Search for the cell housing the specified text and yield its (x, y) center coordinate. 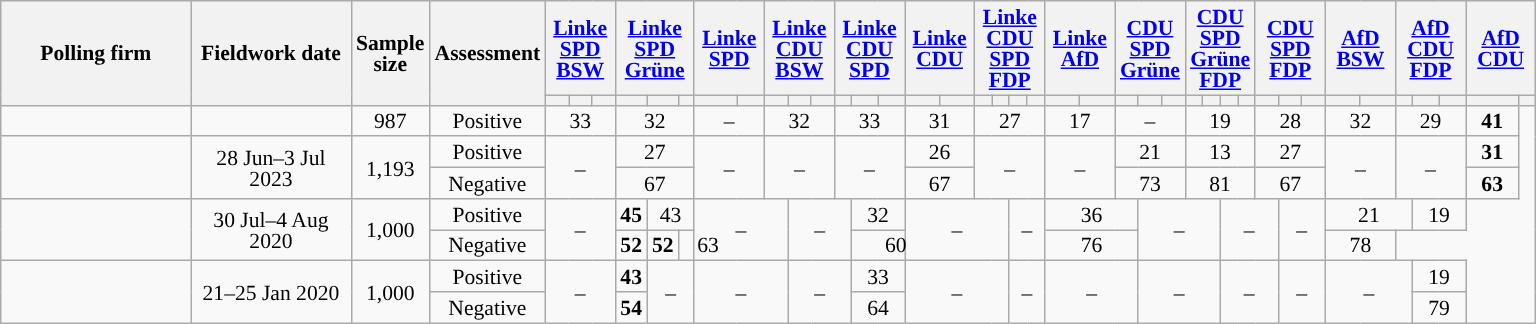
LinkeCDUBSW (799, 48)
29 (1430, 120)
LinkeCDU (940, 48)
17 (1080, 120)
1,193 (390, 168)
28 (1290, 120)
LinkeSPDGrüne (654, 48)
78 (1360, 246)
36 (1092, 214)
81 (1220, 184)
73 (1150, 184)
CDUSPDGrüneFDP (1220, 48)
Samplesize (390, 53)
987 (390, 120)
CDUSPDGrüne (1150, 48)
13 (1220, 152)
26 (940, 152)
45 (631, 214)
LinkeSPDBSW (580, 48)
LinkeCDUSPDFDP (1010, 48)
28 Jun–3 Jul 2023 (271, 168)
LinkeSPD (729, 48)
41 (1492, 120)
LinkeAfD (1080, 48)
AfDCDUFDP (1430, 48)
21–25 Jan 2020 (271, 292)
LinkeCDUSPD (869, 48)
79 (1438, 308)
Fieldwork date (271, 53)
64 (878, 308)
30 Jul–4 Aug 2020 (271, 230)
CDUSPDFDP (1290, 48)
60 (895, 246)
AfDBSW (1360, 48)
Assessment (487, 53)
Polling firm (96, 53)
76 (1092, 246)
AfDCDU (1501, 48)
54 (631, 308)
